Return the [X, Y] coordinate for the center point of the cell that contains the specified text.  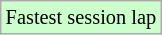
Fastest session lap [81, 17]
